From the cell containing the given text, extract its center point as (X, Y) coordinate. 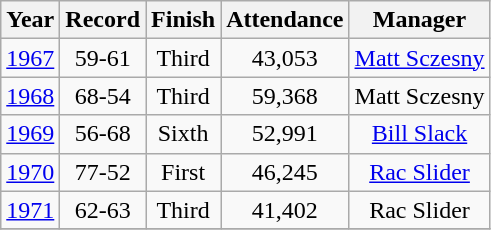
77-52 (103, 172)
56-68 (103, 134)
Finish (184, 20)
Manager (420, 20)
1970 (30, 172)
Bill Slack (420, 134)
Record (103, 20)
62-63 (103, 210)
59-61 (103, 58)
First (184, 172)
1971 (30, 210)
Sixth (184, 134)
Attendance (285, 20)
1967 (30, 58)
41,402 (285, 210)
1969 (30, 134)
52,991 (285, 134)
1968 (30, 96)
46,245 (285, 172)
59,368 (285, 96)
Year (30, 20)
68-54 (103, 96)
43,053 (285, 58)
